Identify which cell holds the provided text, then report its (X, Y) central coordinate. 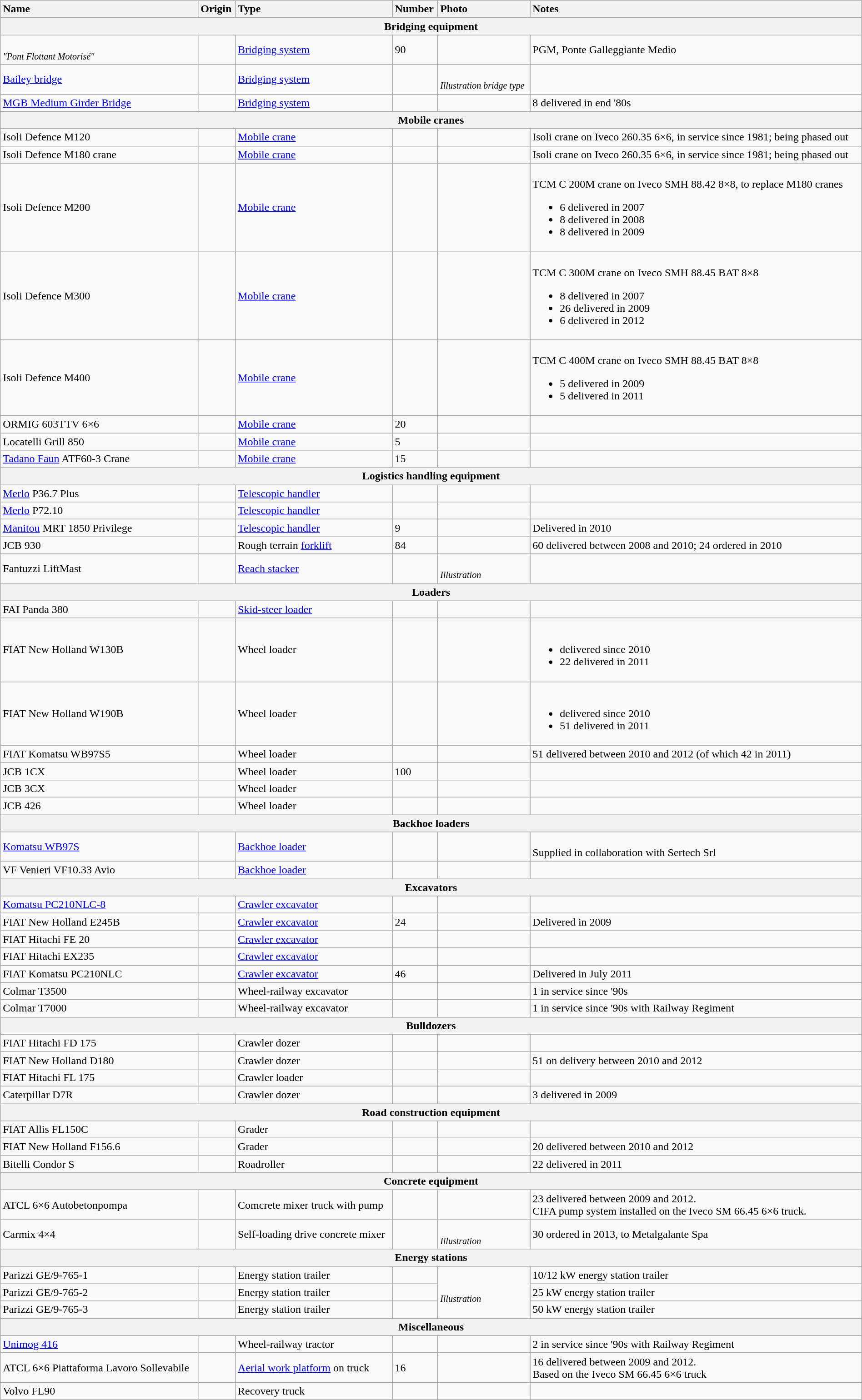
Tadano Faun ATF60-3 Crane (99, 459)
Isoli Defence M200 (99, 207)
JCB 426 (99, 806)
FIAT Hitachi FE 20 (99, 939)
Name (99, 9)
FIAT New Holland W130B (99, 650)
30 ordered in 2013, to Metalgalante Spa (696, 1234)
100 (415, 771)
delivered since 201051 delivered in 2011 (696, 713)
9 (415, 528)
Colmar T7000 (99, 1008)
Photo (484, 9)
Supplied in collaboration with Sertech Srl (696, 847)
84 (415, 545)
Crawler loader (314, 1077)
Isoli Defence M300 (99, 295)
Parizzi GE/9-765-2 (99, 1292)
Volvo FL90 (99, 1391)
Wheel-railway tractor (314, 1344)
25 kW energy station trailer (696, 1292)
Logistics handling equipment (431, 476)
3 delivered in 2009 (696, 1095)
Merlo P36.7 Plus (99, 493)
ATCL 6×6 Autobetonpompa (99, 1205)
Type (314, 9)
JCB 930 (99, 545)
20 delivered between 2010 and 2012 (696, 1147)
Concrete equipment (431, 1181)
FIAT Komatsu WB97S5 (99, 754)
Parizzi GE/9-765-3 (99, 1310)
90 (415, 50)
Parizzi GE/9-765-1 (99, 1275)
FIAT New Holland E245B (99, 922)
Delivered in 2010 (696, 528)
FIAT New Holland W190B (99, 713)
51 delivered between 2010 and 2012 (of which 42 in 2011) (696, 754)
23 delivered between 2009 and 2012.CIFA pump system installed on the Iveco SM 66.45 6×6 truck. (696, 1205)
Bridging equipment (431, 26)
2 in service since '90s with Railway Regiment (696, 1344)
Energy stations (431, 1258)
FIAT Komatsu PC210NLC (99, 974)
Skid-steer loader (314, 609)
Manitou MRT 1850 Privilege (99, 528)
FIAT Allis FL150C (99, 1130)
PGM, Ponte Galleggiante Medio (696, 50)
ORMIG 603TTV 6×6 (99, 424)
51 on delivery between 2010 and 2012 (696, 1060)
TCM C 300M crane on Iveco SMH 88.45 BAT 8×88 delivered in 200726 delivered in 20096 delivered in 2012 (696, 295)
FIAT New Holland D180 (99, 1060)
Roadroller (314, 1164)
JCB 3CX (99, 788)
16 (415, 1368)
"Pont Flottant Motorisé" (99, 50)
Aerial work platform on truck (314, 1368)
10/12 kW energy station trailer (696, 1275)
VF Venieri VF10.33 Avio (99, 870)
20 (415, 424)
Colmar T3500 (99, 991)
Fantuzzi LiftMast (99, 569)
Reach stacker (314, 569)
Comcrete mixer truck with pump (314, 1205)
Komatsu PC210NLC-8 (99, 905)
60 delivered between 2008 and 2010; 24 ordered in 2010 (696, 545)
Locatelli Grill 850 (99, 441)
16 delivered between 2009 and 2012.Based on the Iveco SM 66.45 6×6 truck (696, 1368)
15 (415, 459)
1 in service since '90s with Railway Regiment (696, 1008)
Recovery truck (314, 1391)
Rough terrain forklift (314, 545)
TCM C 400M crane on Iveco SMH 88.45 BAT 8×85 delivered in 20095 delivered in 2011 (696, 377)
Self-loading drive concrete mixer (314, 1234)
Caterpillar D7R (99, 1095)
5 (415, 441)
MGB Medium Girder Bridge (99, 103)
Excavators (431, 887)
FIAT Hitachi EX235 (99, 957)
JCB 1CX (99, 771)
Illustration bridge type (484, 79)
FIAT New Holland F156.6 (99, 1147)
Carmix 4×4 (99, 1234)
delivered since 201022 delivered in 2011 (696, 650)
Merlo P72.10 (99, 511)
ATCL 6×6 Piattaforma Lavoro Sollevabile (99, 1368)
Isoli Defence M180 crane (99, 154)
1 in service since '90s (696, 991)
22 delivered in 2011 (696, 1164)
Road construction equipment (431, 1112)
Backhoe loaders (431, 823)
Delivered in 2009 (696, 922)
Delivered in July 2011 (696, 974)
Unimog 416 (99, 1344)
Loaders (431, 592)
Isoli Defence M120 (99, 137)
Notes (696, 9)
Bitelli Condor S (99, 1164)
FIAT Hitachi FD 175 (99, 1043)
Bulldozers (431, 1026)
Number (415, 9)
TCM C 200M crane on Iveco SMH 88.42 8×8, to replace M180 cranes6 delivered in 20078 delivered in 20088 delivered in 2009 (696, 207)
Origin (217, 9)
8 delivered in end '80s (696, 103)
50 kW energy station trailer (696, 1310)
Bailey bridge (99, 79)
Isoli Defence M400 (99, 377)
Mobile cranes (431, 120)
FIAT Hitachi FL 175 (99, 1077)
Komatsu WB97S (99, 847)
46 (415, 974)
24 (415, 922)
Miscellaneous (431, 1327)
FAI Panda 380 (99, 609)
